Scan for the cell matching the given text and deliver its [x, y] coordinate at center. 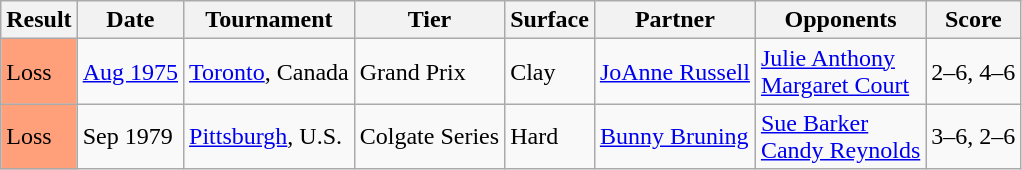
Partner [674, 20]
Result [39, 20]
Colgate Series [429, 136]
Julie Anthony Margaret Court [840, 72]
Clay [550, 72]
Opponents [840, 20]
Tier [429, 20]
Sep 1979 [130, 136]
JoAnne Russell [674, 72]
Hard [550, 136]
Toronto, Canada [270, 72]
3–6, 2–6 [974, 136]
Aug 1975 [130, 72]
Pittsburgh, U.S. [270, 136]
Tournament [270, 20]
Sue Barker Candy Reynolds [840, 136]
Score [974, 20]
Date [130, 20]
Grand Prix [429, 72]
Bunny Bruning [674, 136]
2–6, 4–6 [974, 72]
Surface [550, 20]
